From the cell containing the given text, extract its center point as (X, Y) coordinate. 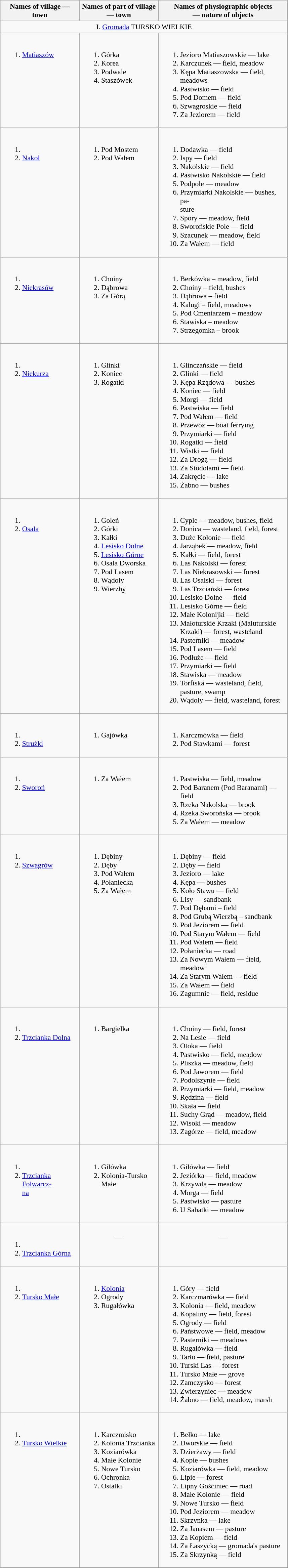
Names of village — town (40, 11)
Trzcianka Folwarcz-na (40, 1184)
DębinyDębyPod WałemPołanieckaZa Wałem (119, 921)
Pod MostemPod Wałem (119, 193)
Karczmówka — fieldPod Stawkami — forest (223, 735)
Names of physiographic objects — nature of objects (223, 11)
ChoinyDąbrowaZa Górą (119, 300)
Osala (40, 606)
Trzcianka Dolna (40, 1076)
GórkaKoreaPodwaleStaszówek (119, 81)
Nakol (40, 193)
KoloniaOgrodyRugałówka (119, 1340)
Pastwiska — field, meadowPod Baranem (Pod Baranami) — fieldRzeka Nakolska — brookRzeka Sworońska — brookZa Wałem — meadow (223, 796)
Strużki (40, 735)
Niekrasów (40, 300)
Gilówka — fieldJeziórka — field, meadowKrzywda — meadowMorga — fieldPastwisko — pastureU Sabatki — meadow (223, 1184)
GlinkiKoniecRogatki (119, 421)
Za Wałem (119, 796)
Sworoń (40, 796)
I. Gromada TURSKO WIELKIE (144, 27)
Matiaszów (40, 81)
Szwagrów (40, 921)
Bargielka (119, 1076)
Gajówka (119, 735)
Tursko Małe (40, 1340)
Tursko Wielkie (40, 1490)
GoleńGórkiKałkiLesisko DolneLesisko GórneOsala DworskaPod LasemWądołyWierzby (119, 606)
Niekurza (40, 421)
GilówkaKolonia-Tursko Małe (119, 1184)
Trzcianka Górna (40, 1245)
Names of part of village — town (119, 11)
Berkówka – meadow, fieldChoiny – field, bushesDąbrowa – fieldKalugi – field, meadowsPod Cmentarzem – meadowStawiska – meadowStrzegomka – brook (223, 300)
KarczmiskoKolonia TrzciankaKoziarówkaMałe KolonieNowe TurskoOchronkaOstatki (119, 1490)
